Find where the given text appears and provide that cell's center as (x, y) coordinate. 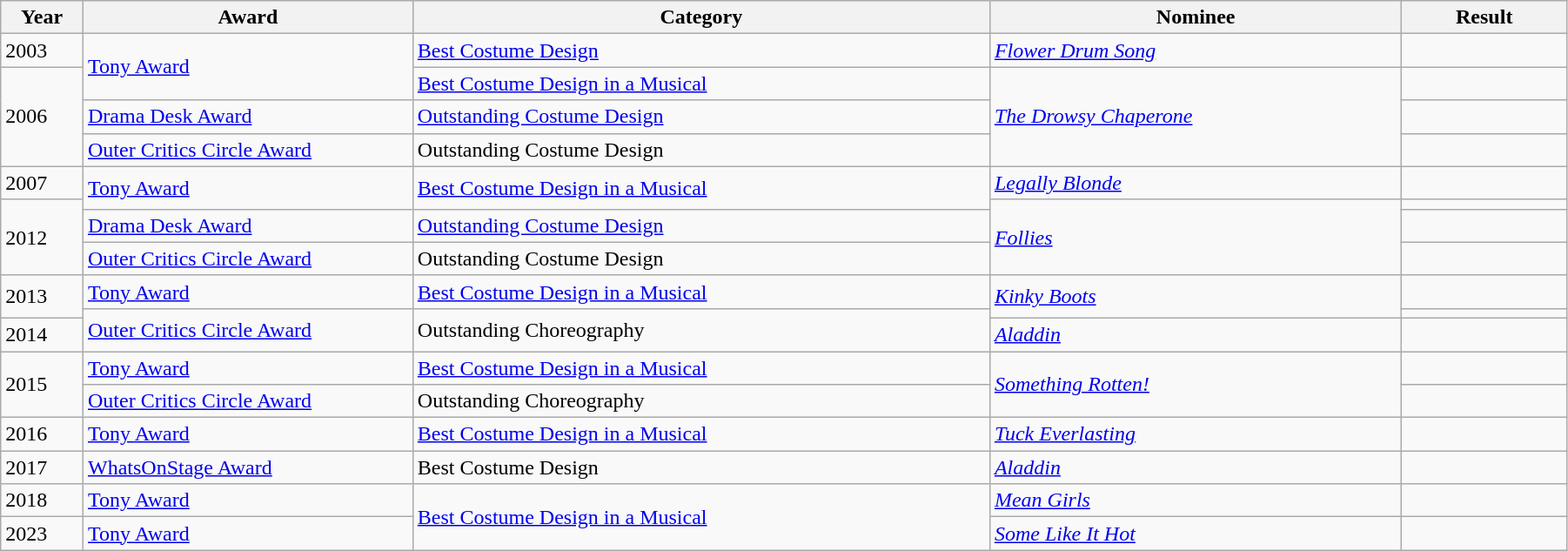
2016 (42, 434)
Year (42, 17)
Award (247, 17)
Flower Drum Song (1196, 50)
Tuck Everlasting (1196, 434)
2012 (42, 237)
Nominee (1196, 17)
2003 (42, 50)
2023 (42, 534)
Category (701, 17)
2017 (42, 467)
Kinky Boots (1196, 296)
2015 (42, 385)
2006 (42, 117)
Follies (1196, 237)
WhatsOnStage Award (247, 467)
Something Rotten! (1196, 385)
2013 (42, 296)
The Drowsy Chaperone (1196, 117)
Result (1484, 17)
2014 (42, 334)
Mean Girls (1196, 501)
Legally Blonde (1196, 183)
2007 (42, 183)
Some Like It Hot (1196, 534)
2018 (42, 501)
